For the text-containing cell, return its midpoint in (X, Y) coordinate format. 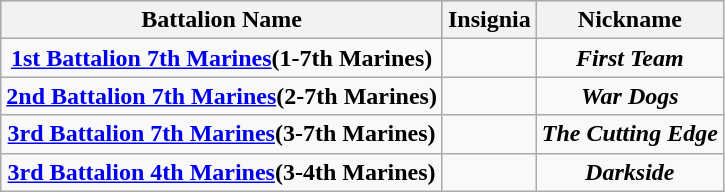
The Cutting Edge (630, 134)
Insignia (489, 20)
Battalion Name (222, 20)
Nickname (630, 20)
Darkside (630, 172)
First Team (630, 58)
3rd Battalion 4th Marines(3-4th Marines) (222, 172)
3rd Battalion 7th Marines(3-7th Marines) (222, 134)
2nd Battalion 7th Marines(2-7th Marines) (222, 96)
1st Battalion 7th Marines(1-7th Marines) (222, 58)
War Dogs (630, 96)
